Scan for the cell matching the given text and deliver its (x, y) coordinate at center. 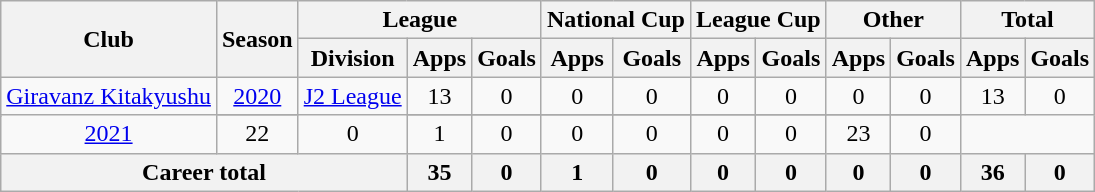
36 (992, 172)
J2 League (352, 96)
Division (352, 58)
23 (858, 134)
35 (439, 172)
2020 (257, 96)
Career total (204, 172)
2021 (109, 134)
Total (1027, 20)
National Cup (616, 20)
Giravanz Kitakyushu (109, 96)
League Cup (758, 20)
Season (257, 39)
Other (893, 20)
Club (109, 39)
League (420, 20)
22 (257, 134)
